Provide the (X, Y) coordinate of the cell's center where the given text is located.  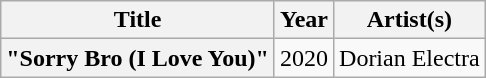
Artist(s) (410, 20)
2020 (304, 58)
"Sorry Bro (I Love You)" (138, 58)
Title (138, 20)
Year (304, 20)
Dorian Electra (410, 58)
